Extract the (x, y) coordinate from the center of the cell holding the provided text.  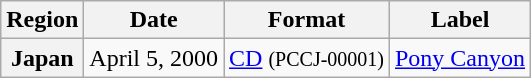
Format (307, 20)
CD (PCCJ-00001) (307, 58)
Label (460, 20)
April 5, 2000 (154, 58)
Region (42, 20)
Date (154, 20)
Pony Canyon (460, 58)
Japan (42, 58)
